For the text-containing cell, return its midpoint in (X, Y) coordinate format. 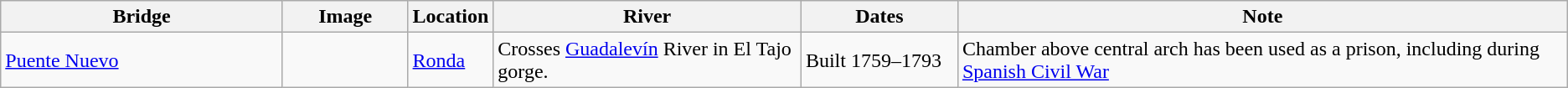
Crosses Guadalevín River in El Tajo gorge. (647, 60)
Chamber above central arch has been used as a prison, including during Spanish Civil War (1262, 60)
Location (451, 17)
Puente Nuevo (142, 60)
Image (345, 17)
Ronda (451, 60)
Built 1759–1793 (879, 60)
Note (1262, 17)
Bridge (142, 17)
Dates (879, 17)
River (647, 17)
